Output the [x, y] coordinate of the center of the cell containing the given text.  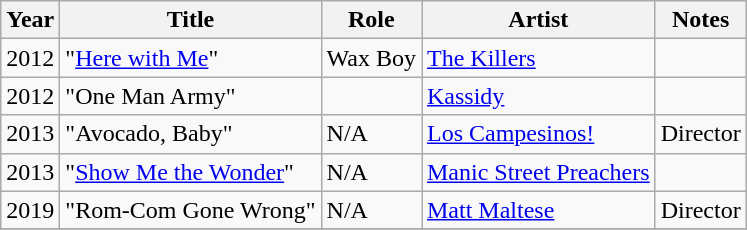
Title [190, 20]
"Avocado, Baby" [190, 134]
"Here with Me" [190, 58]
"One Man Army" [190, 96]
Matt Maltese [539, 210]
2019 [30, 210]
Manic Street Preachers [539, 172]
The Killers [539, 58]
"Rom-Com Gone Wrong" [190, 210]
Los Campesinos! [539, 134]
Kassidy [539, 96]
Role [371, 20]
Year [30, 20]
Artist [539, 20]
Notes [700, 20]
"Show Me the Wonder" [190, 172]
Wax Boy [371, 58]
